Extract the [x, y] coordinate from the center of the cell holding the provided text.  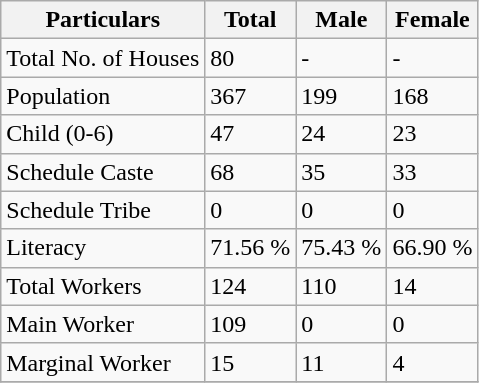
Schedule Tribe [103, 210]
15 [250, 362]
Total No. of Houses [103, 58]
199 [342, 96]
75.43 % [342, 248]
24 [342, 134]
33 [432, 172]
Population [103, 96]
Total [250, 20]
367 [250, 96]
Literacy [103, 248]
71.56 % [250, 248]
124 [250, 286]
11 [342, 362]
Male [342, 20]
80 [250, 58]
Female [432, 20]
Marginal Worker [103, 362]
23 [432, 134]
Main Worker [103, 324]
4 [432, 362]
47 [250, 134]
Schedule Caste [103, 172]
68 [250, 172]
109 [250, 324]
110 [342, 286]
35 [342, 172]
66.90 % [432, 248]
168 [432, 96]
Particulars [103, 20]
Total Workers [103, 286]
14 [432, 286]
Child (0-6) [103, 134]
